Scan for the cell matching the given text and deliver its [X, Y] coordinate at center. 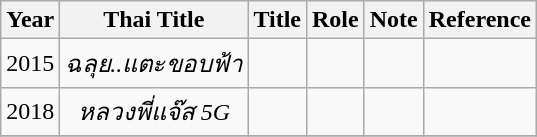
Note [394, 20]
Title [278, 20]
Reference [480, 20]
2018 [30, 112]
2015 [30, 64]
Thai Title [154, 20]
Year [30, 20]
Role [335, 20]
ฉลุย..แตะขอบฟ้า [154, 64]
หลวงพี่แจ๊ส 5G [154, 112]
